Return the [X, Y] coordinate for the center point of the cell that contains the specified text.  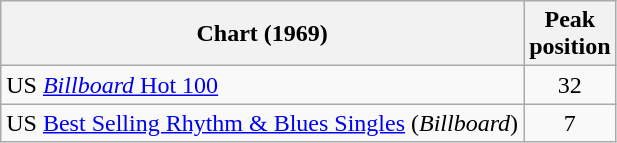
US Best Selling Rhythm & Blues Singles (Billboard) [262, 123]
Chart (1969) [262, 34]
7 [570, 123]
32 [570, 85]
Peakposition [570, 34]
US Billboard Hot 100 [262, 85]
